Identify which cell holds the provided text, then report its (x, y) central coordinate. 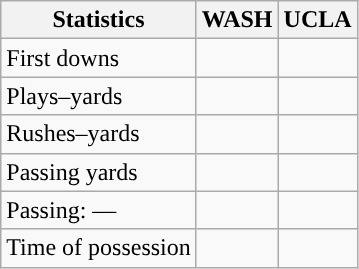
First downs (99, 58)
Passing yards (99, 172)
Time of possession (99, 248)
UCLA (318, 20)
Passing: –– (99, 210)
Statistics (99, 20)
Plays–yards (99, 96)
WASH (237, 20)
Rushes–yards (99, 134)
